Identify which cell holds the provided text, then report its (x, y) central coordinate. 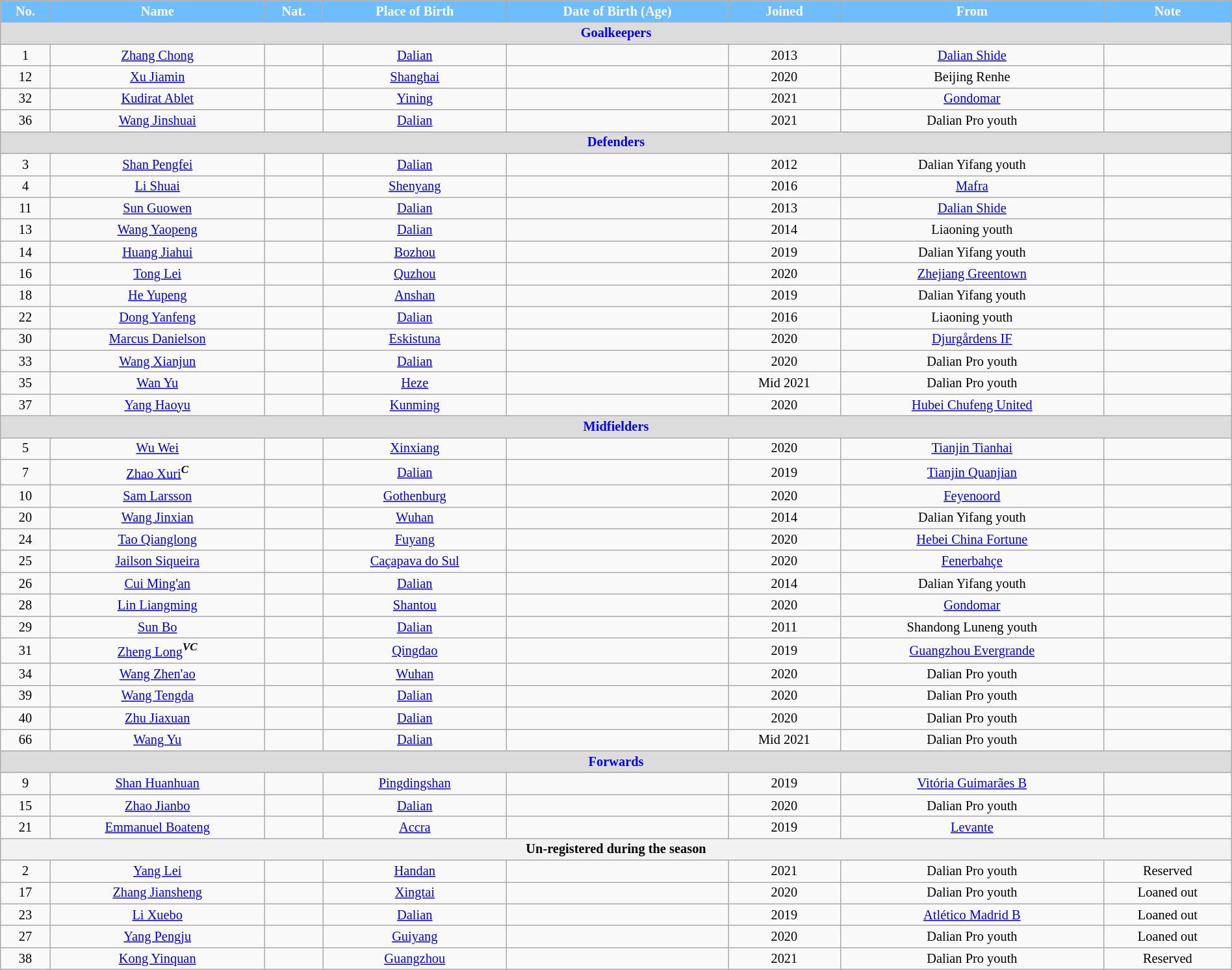
Emmanuel Boateng (157, 827)
Guiyang (415, 936)
38 (26, 958)
12 (26, 77)
Yang Pengju (157, 936)
Gothenburg (415, 496)
Quzhou (415, 274)
Lin Liangming (157, 605)
Xu Jiamin (157, 77)
Wang Jinshuai (157, 121)
Tao Qianglong (157, 539)
Vitória Guimarães B (972, 784)
Li Shuai (157, 186)
Place of Birth (415, 11)
32 (26, 99)
Wang Tengda (157, 696)
Marcus Danielson (157, 339)
Goalkeepers (616, 33)
Zhao Jianbo (157, 806)
Date of Birth (Age) (617, 11)
Name (157, 11)
23 (26, 915)
Sun Guowen (157, 208)
Guangzhou (415, 958)
1 (26, 55)
33 (26, 361)
Tianjin Tianhai (972, 448)
Li Xuebo (157, 915)
Anshan (415, 296)
Xingtai (415, 893)
20 (26, 518)
Un-registered during the season (616, 849)
18 (26, 296)
Sun Bo (157, 627)
Sam Larsson (157, 496)
Wan Yu (157, 383)
Hebei China Fortune (972, 539)
34 (26, 674)
Feyenoord (972, 496)
Forwards (616, 761)
5 (26, 448)
Kudirat Ablet (157, 99)
Atlético Madrid B (972, 915)
Dong Yanfeng (157, 318)
Defenders (616, 142)
11 (26, 208)
Handan (415, 871)
Zhang Jiansheng (157, 893)
Fenerbahçe (972, 561)
Shenyang (415, 186)
Eskistuna (415, 339)
Midfielders (616, 427)
13 (26, 230)
Shan Huanhuan (157, 784)
29 (26, 627)
Yang Lei (157, 871)
Shandong Luneng youth (972, 627)
Bozhou (415, 252)
Xinxiang (415, 448)
39 (26, 696)
Huang Jiahui (157, 252)
Shanghai (415, 77)
Accra (415, 827)
10 (26, 496)
3 (26, 164)
Zhao XuriC (157, 472)
Shantou (415, 605)
Kunming (415, 405)
Jailson Siqueira (157, 561)
36 (26, 121)
Heze (415, 383)
9 (26, 784)
Zhang Chong (157, 55)
22 (26, 318)
Fuyang (415, 539)
35 (26, 383)
Yining (415, 99)
28 (26, 605)
Wang Zhen'ao (157, 674)
Joined (785, 11)
66 (26, 740)
Tong Lei (157, 274)
2011 (785, 627)
He Yupeng (157, 296)
Qingdao (415, 651)
21 (26, 827)
30 (26, 339)
Wang Yaopeng (157, 230)
15 (26, 806)
Guangzhou Evergrande (972, 651)
Wang Yu (157, 740)
7 (26, 472)
25 (26, 561)
2 (26, 871)
Mafra (972, 186)
Wang Xianjun (157, 361)
Tianjin Quanjian (972, 472)
14 (26, 252)
17 (26, 893)
Levante (972, 827)
Nat. (294, 11)
37 (26, 405)
26 (26, 583)
Zheng LongVC (157, 651)
Shan Pengfei (157, 164)
27 (26, 936)
Zhu Jiaxuan (157, 718)
24 (26, 539)
16 (26, 274)
Zhejiang Greentown (972, 274)
Kong Yinquan (157, 958)
40 (26, 718)
Yang Haoyu (157, 405)
Cui Ming'an (157, 583)
4 (26, 186)
Djurgårdens IF (972, 339)
Pingdingshan (415, 784)
Beijing Renhe (972, 77)
Caçapava do Sul (415, 561)
2012 (785, 164)
31 (26, 651)
Hubei Chufeng United (972, 405)
Wang Jinxian (157, 518)
Note (1168, 11)
From (972, 11)
Wu Wei (157, 448)
No. (26, 11)
